Find where the given text appears and provide that cell's center as [x, y] coordinate. 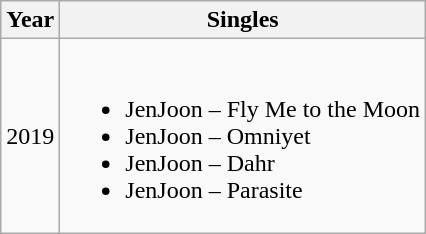
JenJoon – Fly Me to the MoonJenJoon – OmniyetJenJoon – DahrJenJoon – Parasite [243, 136]
Singles [243, 20]
2019 [30, 136]
Year [30, 20]
